Output the (X, Y) coordinate of the center of the cell containing the given text.  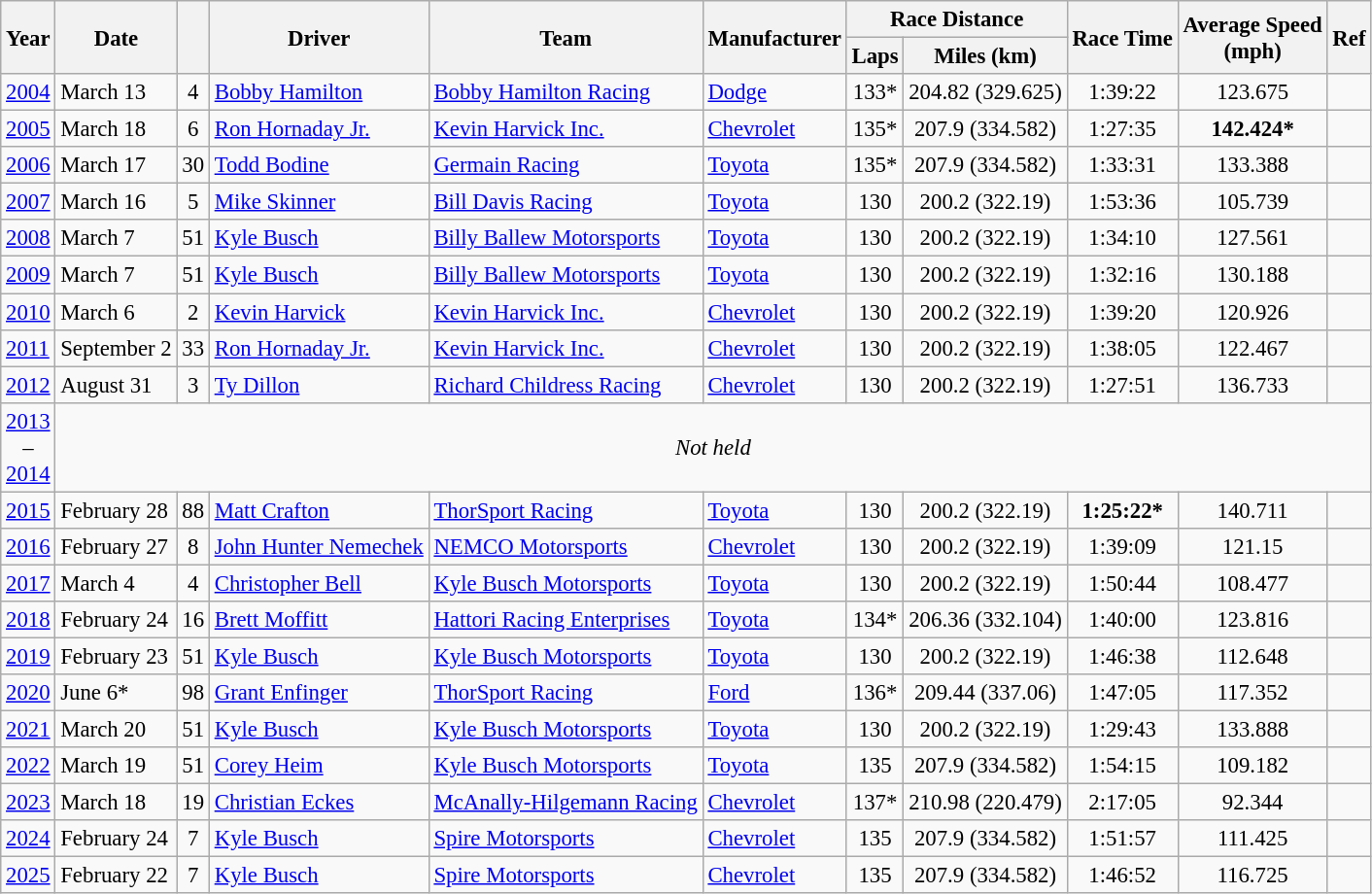
19 (192, 803)
108.477 (1252, 583)
120.926 (1252, 312)
2009 (28, 275)
1:40:00 (1122, 620)
2004 (28, 92)
1:39:22 (1122, 92)
Brett Moffitt (319, 620)
Laps (875, 56)
Date (117, 37)
February 28 (117, 510)
1:32:16 (1122, 275)
121.15 (1252, 547)
NEMCO Motorsports (566, 547)
6 (192, 129)
McAnally-Hilgemann Racing (566, 803)
206.36 (332.104) (985, 620)
123.816 (1252, 620)
109.182 (1252, 766)
Team (566, 37)
Year (28, 37)
March 16 (117, 202)
123.675 (1252, 92)
Matt Crafton (319, 510)
September 2 (117, 348)
Todd Bodine (319, 165)
2007 (28, 202)
2015 (28, 510)
33 (192, 348)
204.82 (329.625) (985, 92)
209.44 (337.06) (985, 693)
133* (875, 92)
2024 (28, 839)
111.425 (1252, 839)
Ref (1349, 37)
Bill Davis Racing (566, 202)
Mike Skinner (319, 202)
1:38:05 (1122, 348)
122.467 (1252, 348)
1:51:57 (1122, 839)
March 4 (117, 583)
2010 (28, 312)
134* (875, 620)
136* (875, 693)
142.424* (1252, 129)
Average Speed(mph) (1252, 37)
130.188 (1252, 275)
2020 (28, 693)
Race Time (1122, 37)
8 (192, 547)
1:39:20 (1122, 312)
136.733 (1252, 385)
Richard Childress Racing (566, 385)
March 6 (117, 312)
88 (192, 510)
February 22 (117, 876)
1:27:51 (1122, 385)
Hattori Racing Enterprises (566, 620)
Kevin Harvick (319, 312)
2011 (28, 348)
Germain Racing (566, 165)
1:27:35 (1122, 129)
2006 (28, 165)
Driver (319, 37)
2017 (28, 583)
Not held (713, 447)
Ford (774, 693)
John Hunter Nemechek (319, 547)
Ty Dillon (319, 385)
1:33:31 (1122, 165)
Miles (km) (985, 56)
1:53:36 (1122, 202)
2022 (28, 766)
March 17 (117, 165)
Dodge (774, 92)
June 6* (117, 693)
1:46:38 (1122, 656)
Christian Eckes (319, 803)
98 (192, 693)
2019 (28, 656)
2018 (28, 620)
Manufacturer (774, 37)
1:34:10 (1122, 238)
133.388 (1252, 165)
March 19 (117, 766)
2005 (28, 129)
Bobby Hamilton Racing (566, 92)
3 (192, 385)
Grant Enfinger (319, 693)
February 23 (117, 656)
1:47:05 (1122, 693)
140.711 (1252, 510)
2021 (28, 730)
112.648 (1252, 656)
Christopher Bell (319, 583)
1:25:22* (1122, 510)
2023 (28, 803)
1:46:52 (1122, 876)
133.888 (1252, 730)
2025 (28, 876)
92.344 (1252, 803)
Corey Heim (319, 766)
2:17:05 (1122, 803)
2008 (28, 238)
August 31 (117, 385)
1:50:44 (1122, 583)
February 27 (117, 547)
210.98 (220.479) (985, 803)
March 20 (117, 730)
30 (192, 165)
117.352 (1252, 693)
127.561 (1252, 238)
5 (192, 202)
2013–2014 (28, 447)
1:29:43 (1122, 730)
1:54:15 (1122, 766)
137* (875, 803)
2016 (28, 547)
116.725 (1252, 876)
2012 (28, 385)
1:39:09 (1122, 547)
Bobby Hamilton (319, 92)
16 (192, 620)
Race Distance (956, 19)
March 13 (117, 92)
105.739 (1252, 202)
2 (192, 312)
